Determine the [x, y] coordinate at the center of the cell enclosing the given text.  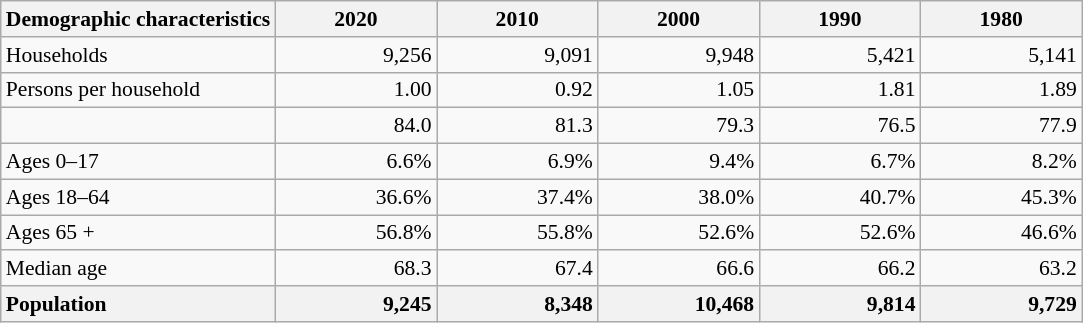
37.4% [518, 197]
1990 [840, 19]
1.05 [678, 90]
79.3 [678, 126]
5,421 [840, 55]
67.4 [518, 269]
9,729 [1002, 304]
1980 [1002, 19]
Households [138, 55]
1.00 [356, 90]
9,948 [678, 55]
10,468 [678, 304]
9,091 [518, 55]
1.81 [840, 90]
5,141 [1002, 55]
45.3% [1002, 197]
66.2 [840, 269]
84.0 [356, 126]
77.9 [1002, 126]
56.8% [356, 233]
2020 [356, 19]
9,245 [356, 304]
Persons per household [138, 90]
9.4% [678, 162]
9,256 [356, 55]
6.9% [518, 162]
38.0% [678, 197]
66.6 [678, 269]
9,814 [840, 304]
40.7% [840, 197]
76.5 [840, 126]
0.92 [518, 90]
8,348 [518, 304]
81.3 [518, 126]
Ages 65 + [138, 233]
55.8% [518, 233]
46.6% [1002, 233]
Ages 0–17 [138, 162]
Demographic characteristics [138, 19]
6.7% [840, 162]
1.89 [1002, 90]
68.3 [356, 269]
8.2% [1002, 162]
Population [138, 304]
Median age [138, 269]
6.6% [356, 162]
36.6% [356, 197]
2010 [518, 19]
2000 [678, 19]
63.2 [1002, 269]
Ages 18–64 [138, 197]
